Return [X, Y] of the center of cell containing provided text 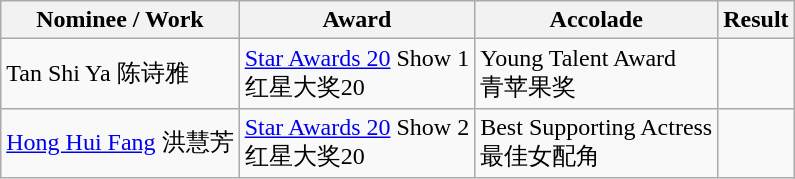
Accolade [596, 20]
Award [357, 20]
Young Talent Award 青苹果奖 [596, 74]
Result [756, 20]
Star Awards 20 Show 2红星大奖20 [357, 143]
Star Awards 20 Show 1红星大奖20 [357, 74]
Best Supporting Actress 最佳女配角 [596, 143]
Nominee / Work [120, 20]
Tan Shi Ya 陈诗雅 [120, 74]
Hong Hui Fang 洪慧芳 [120, 143]
